Return the (X, Y) coordinate for the center point of the cell that contains the specified text.  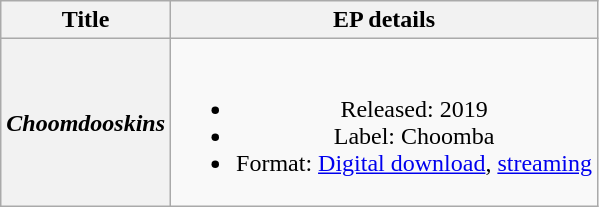
Released: 2019Label: Choomba Format: Digital download, streaming (384, 122)
Title (86, 20)
Choomdooskins (86, 122)
EP details (384, 20)
